Return the (X, Y) coordinate for the center point of the cell that contains the specified text.  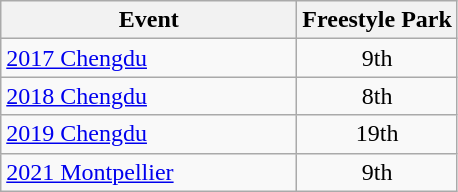
8th (378, 96)
2019 Chengdu (149, 134)
Event (149, 20)
2021 Montpellier (149, 172)
Freestyle Park (378, 20)
2018 Chengdu (149, 96)
19th (378, 134)
2017 Chengdu (149, 58)
